Locate the cell with the specified text and output its (X, Y) center coordinate. 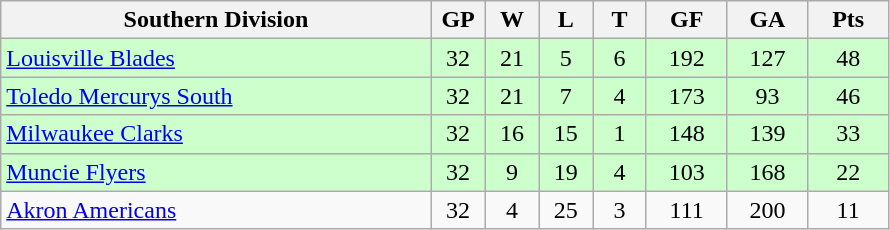
Southern Division (216, 20)
200 (768, 210)
168 (768, 172)
173 (686, 96)
3 (620, 210)
22 (848, 172)
127 (768, 58)
Akron Americans (216, 210)
192 (686, 58)
7 (566, 96)
11 (848, 210)
25 (566, 210)
103 (686, 172)
148 (686, 134)
9 (512, 172)
93 (768, 96)
GP (458, 20)
T (620, 20)
139 (768, 134)
GA (768, 20)
GF (686, 20)
111 (686, 210)
W (512, 20)
5 (566, 58)
L (566, 20)
Toledo Mercurys South (216, 96)
46 (848, 96)
16 (512, 134)
1 (620, 134)
Louisville Blades (216, 58)
48 (848, 58)
Muncie Flyers (216, 172)
6 (620, 58)
Pts (848, 20)
33 (848, 134)
Milwaukee Clarks (216, 134)
19 (566, 172)
15 (566, 134)
